For the text-containing cell, return its midpoint in [x, y] coordinate format. 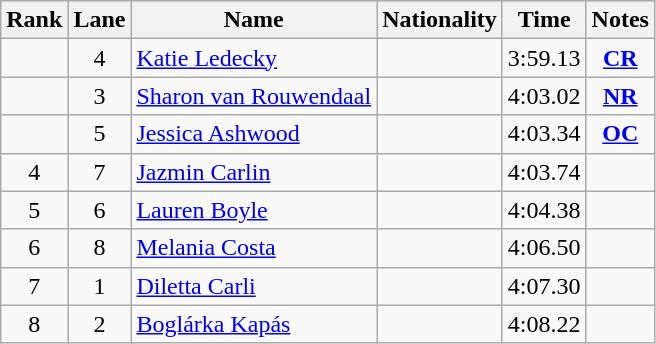
Notes [620, 20]
4:04.38 [544, 210]
Lauren Boyle [254, 210]
Sharon van Rouwendaal [254, 96]
Jazmin Carlin [254, 172]
4:07.30 [544, 286]
Name [254, 20]
2 [100, 324]
Rank [34, 20]
1 [100, 286]
Diletta Carli [254, 286]
Jessica Ashwood [254, 134]
NR [620, 96]
4:03.74 [544, 172]
Time [544, 20]
3 [100, 96]
Boglárka Kapás [254, 324]
4:03.34 [544, 134]
4:06.50 [544, 248]
Melania Costa [254, 248]
Lane [100, 20]
Nationality [440, 20]
Katie Ledecky [254, 58]
4:08.22 [544, 324]
CR [620, 58]
3:59.13 [544, 58]
4:03.02 [544, 96]
OC [620, 134]
